Determine the [x, y] coordinate at the center of the cell enclosing the given text.  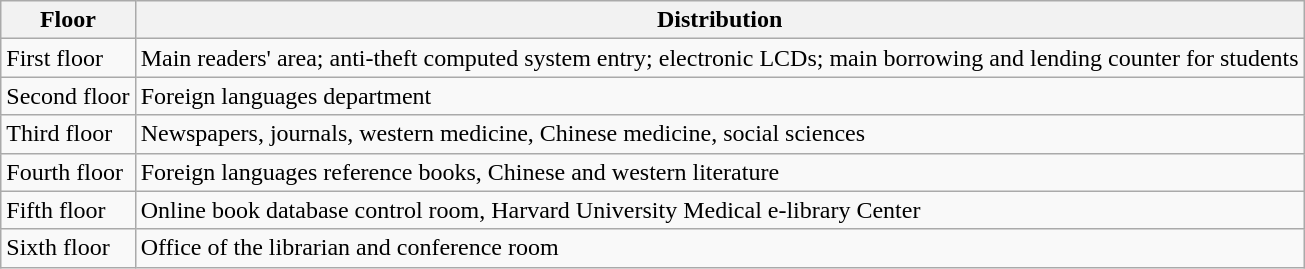
Third floor [68, 134]
Foreign languages department [720, 96]
First floor [68, 58]
Second floor [68, 96]
Distribution [720, 20]
Fifth floor [68, 210]
Foreign languages reference books, Chinese and western literature [720, 172]
Online book database control room, Harvard University Medical e-library Center [720, 210]
Sixth floor [68, 248]
Office of the librarian and conference room [720, 248]
Fourth floor [68, 172]
Floor [68, 20]
Main readers' area; anti-theft computed system entry; electronic LCDs; main borrowing and lending counter for students [720, 58]
Newspapers, journals, western medicine, Chinese medicine, social sciences [720, 134]
